Extract the [X, Y] coordinate from the center of the cell holding the provided text.  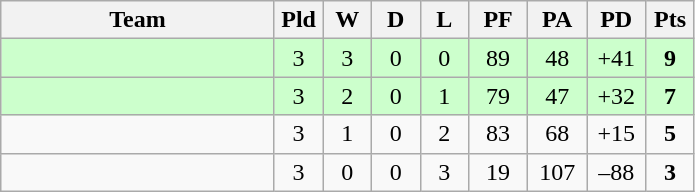
+15 [616, 134]
PD [616, 20]
89 [498, 58]
48 [558, 58]
68 [558, 134]
L [444, 20]
D [396, 20]
+32 [616, 96]
PA [558, 20]
19 [498, 172]
107 [558, 172]
Pts [670, 20]
83 [498, 134]
PF [498, 20]
W [348, 20]
79 [498, 96]
Team [138, 20]
9 [670, 58]
+41 [616, 58]
–88 [616, 172]
5 [670, 134]
47 [558, 96]
7 [670, 96]
Pld [298, 20]
